Return the (X, Y) coordinate for the center point of the cell that contains the specified text.  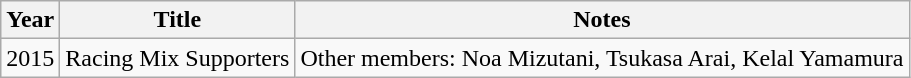
Notes (602, 20)
Year (30, 20)
2015 (30, 58)
Other members: Noa Mizutani, Tsukasa Arai, Kelal Yamamura (602, 58)
Title (178, 20)
Racing Mix Supporters (178, 58)
